Pinpoint the cell where the given text exists, returning its [x, y] midpoint coordinate. 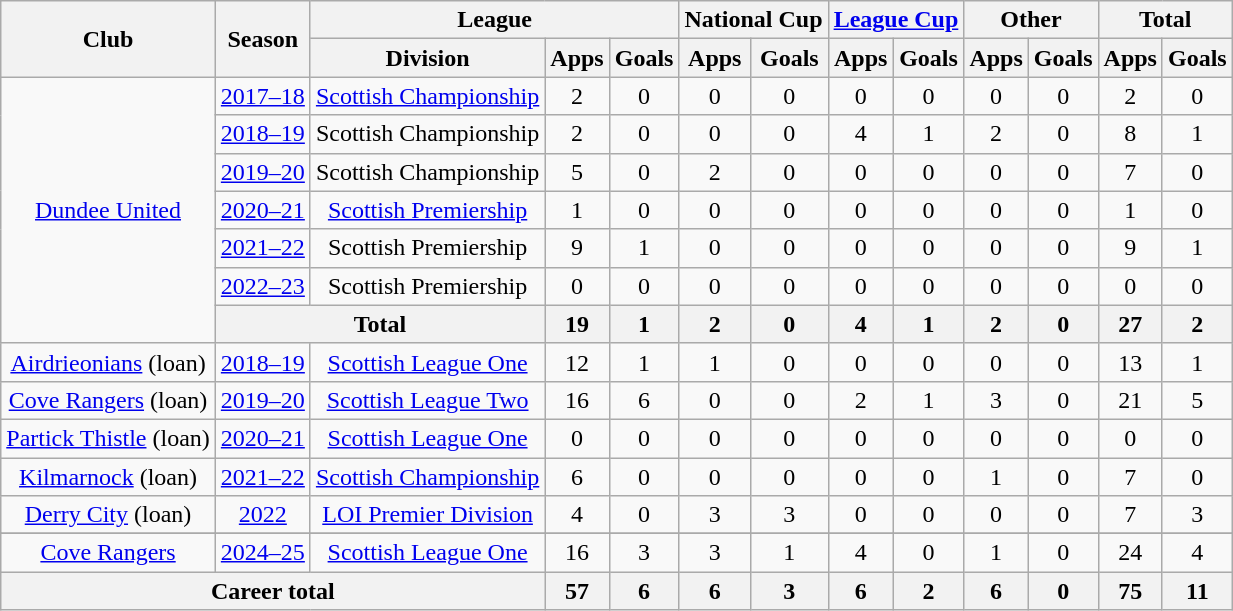
LOI Premier Division [427, 515]
11 [1197, 591]
24 [1130, 553]
Club [108, 39]
Kilmarnock (loan) [108, 477]
National Cup [754, 20]
Season [262, 39]
Dundee United [108, 210]
27 [1130, 324]
2022–23 [262, 286]
57 [577, 591]
21 [1130, 400]
Cove Rangers [108, 553]
Partick Thistle (loan) [108, 438]
12 [577, 362]
Cove Rangers (loan) [108, 400]
League Cup [896, 20]
League [494, 20]
Derry City (loan) [108, 515]
Airdrieonians (loan) [108, 362]
19 [577, 324]
2024–25 [262, 553]
8 [1130, 134]
2022 [262, 515]
75 [1130, 591]
2017–18 [262, 96]
Career total [273, 591]
Division [427, 58]
Scottish League Two [427, 400]
Other [1031, 20]
13 [1130, 362]
